Search for the cell housing the specified text and yield its [x, y] center coordinate. 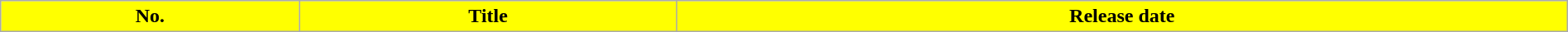
Release date [1121, 16]
Title [488, 16]
No. [151, 16]
